Extract the [x, y] coordinate from the center of the cell holding the provided text.  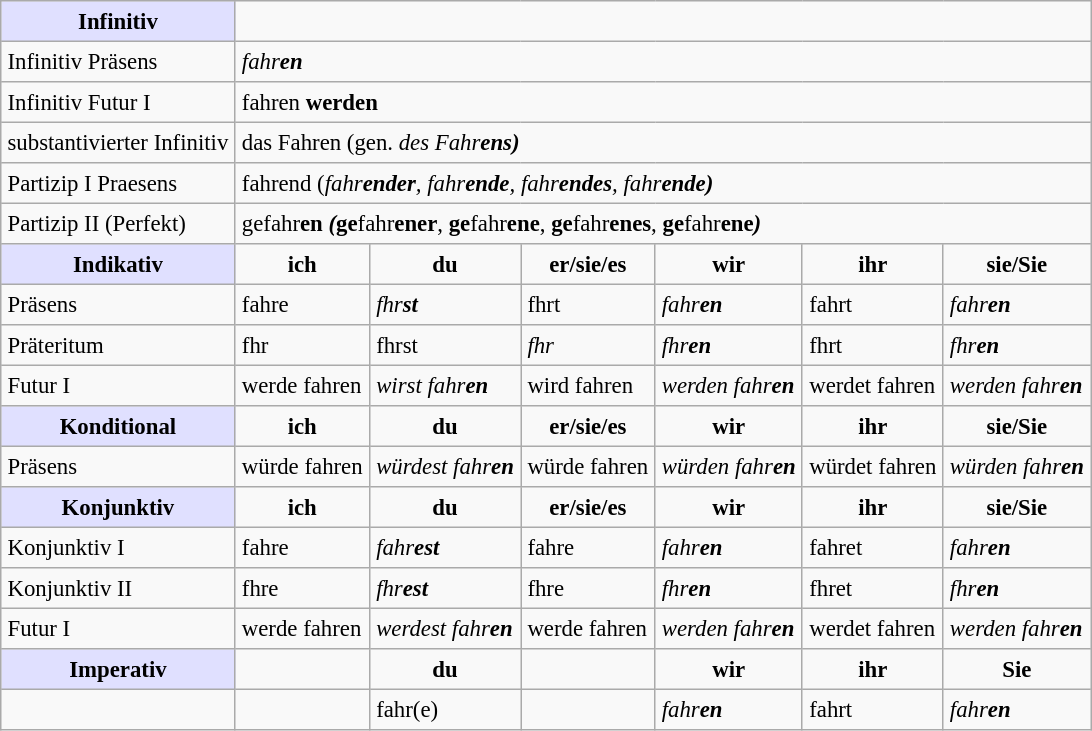
fhret [872, 588]
fahr(e) [444, 709]
fhrest [444, 588]
Imperativ [118, 669]
fahren werden [662, 102]
Partizip II (Perfekt) [118, 223]
fahrend (fahrender, fahrende, fahrendes, fahrende) [662, 183]
fahrest [444, 547]
Indikativ [118, 264]
Konjunktiv II [118, 588]
Konjunktiv [118, 507]
gefahren (gefahrener, gefahrene, gefahrenes, gefahrene) [662, 223]
Sie [1016, 669]
Konditional [118, 426]
würdet fahren [872, 466]
würdest fahren [444, 466]
fahret [872, 547]
Partizip I Praesens [118, 183]
substantivierter Infinitiv [118, 142]
Konjunktiv I [118, 547]
wirst fahren [444, 385]
werdest fahren [444, 628]
wird fahren [588, 385]
Infinitiv [118, 21]
Infinitiv Futur I [118, 102]
das Fahren (gen. des Fahrens) [662, 142]
Präteritum [118, 345]
Infinitiv Präsens [118, 61]
